Capture the cell that displays the provided text and extract its [X, Y] central coordinate. 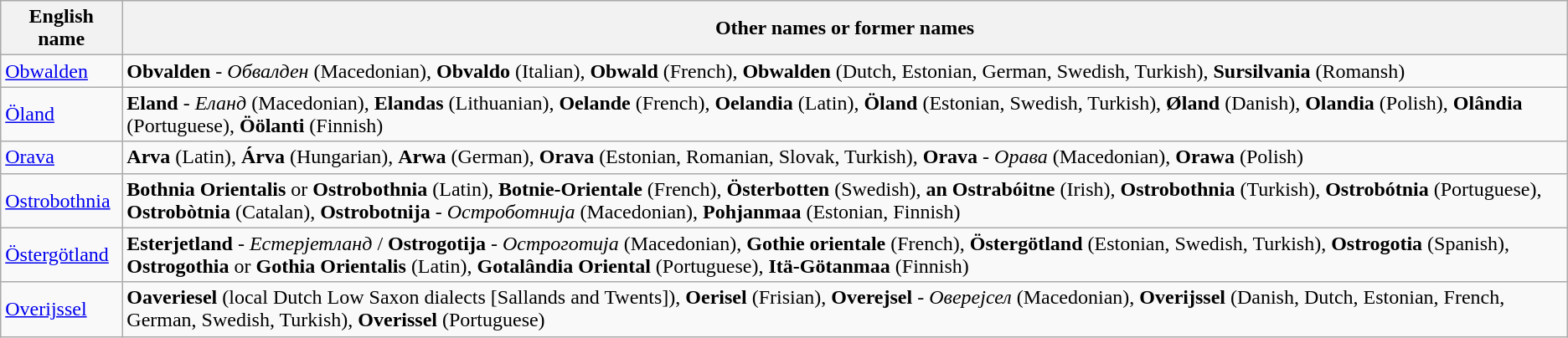
Östergötland [62, 254]
Arva (Latin), Árva (Hungarian), Arwa (German), Orava (Estonian, Romanian, Slovak, Turkish), Orava - Орава (Macedonian), Orawa (Polish) [844, 157]
Orava [62, 157]
Other names or former names [844, 28]
Obwalden [62, 71]
English name [62, 28]
Overijssel [62, 310]
Obvalden - Обвалден (Macedonian), Obvaldo (Italian), Obwald (French), Obwalden (Dutch, Estonian, German, Swedish, Turkish), Sursilvania (Romansh) [844, 71]
Öland [62, 114]
Ostrobothnia [62, 201]
